Search for the cell housing the specified text and yield its [X, Y] center coordinate. 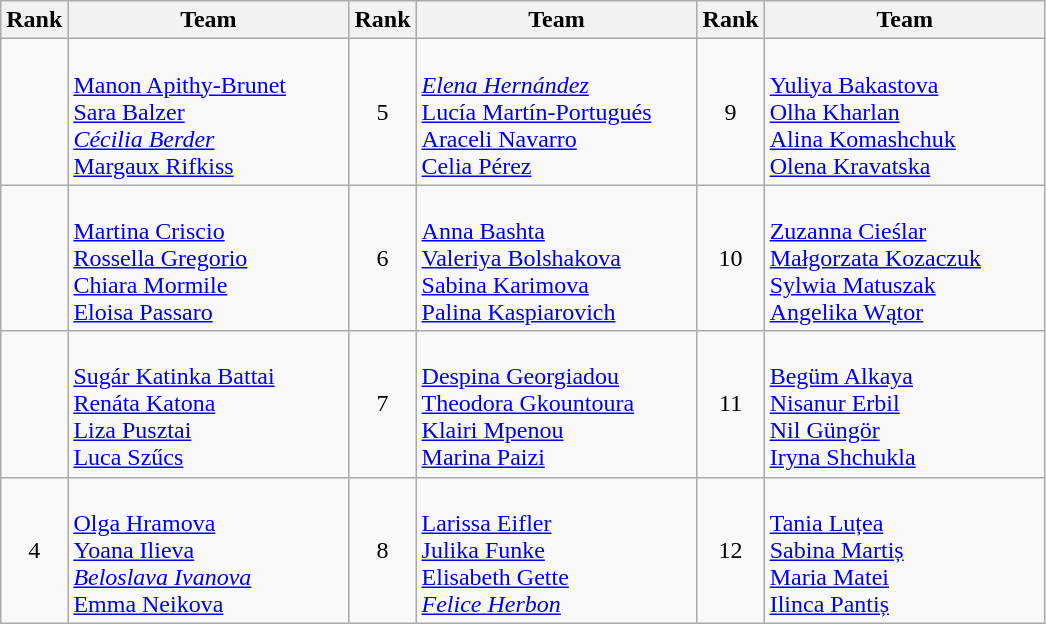
Sugár Katinka BattaiRenáta KatonaLiza PusztaiLuca Szűcs [208, 404]
7 [382, 404]
11 [730, 404]
Despina GeorgiadouTheodora GkountouraKlairi MpenouMarina Paizi [556, 404]
Anna BashtaValeriya BolshakovaSabina KarimovaPalina Kaspiarovich [556, 258]
6 [382, 258]
Zuzanna CieślarMałgorzata KozaczukSylwia MatuszakAngelika Wątor [904, 258]
Martina CriscioRossella GregorioChiara MormileEloisa Passaro [208, 258]
12 [730, 550]
Elena HernándezLucía Martín-PortuguésAraceli NavarroCelia Pérez [556, 112]
10 [730, 258]
5 [382, 112]
Yuliya BakastovaOlha KharlanAlina KomashchukOlena Kravatska [904, 112]
8 [382, 550]
Olga HramovaYoana IlievaBeloslava IvanovaEmma Neikova [208, 550]
Tania LuțeaSabina MartișMaria MateiIlinca Pantiș [904, 550]
Begüm AlkayaNisanur ErbilNil GüngörIryna Shchukla [904, 404]
Larissa EiflerJulika FunkeElisabeth GetteFelice Herbon [556, 550]
4 [34, 550]
9 [730, 112]
Manon Apithy-BrunetSara BalzerCécilia BerderMargaux Rifkiss [208, 112]
